From the cell containing the given text, extract its center point as [x, y] coordinate. 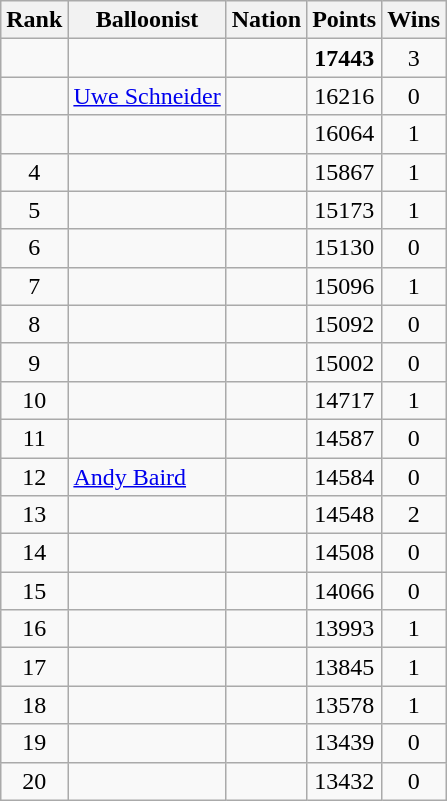
15002 [344, 362]
14508 [344, 553]
19 [34, 743]
16064 [344, 134]
17 [34, 667]
Andy Baird [147, 477]
15173 [344, 210]
5 [34, 210]
15096 [344, 286]
13845 [344, 667]
13439 [344, 743]
13 [34, 515]
18 [34, 705]
Uwe Schneider [147, 96]
12 [34, 477]
4 [34, 172]
8 [34, 324]
13578 [344, 705]
3 [414, 58]
15130 [344, 248]
13993 [344, 629]
Balloonist [147, 20]
14584 [344, 477]
20 [34, 781]
14587 [344, 438]
6 [34, 248]
14548 [344, 515]
Nation [266, 20]
2 [414, 515]
10 [34, 400]
14717 [344, 400]
14 [34, 553]
15 [34, 591]
9 [34, 362]
15092 [344, 324]
11 [34, 438]
Rank [34, 20]
Wins [414, 20]
16216 [344, 96]
15867 [344, 172]
7 [34, 286]
16 [34, 629]
Points [344, 20]
13432 [344, 781]
17443 [344, 58]
14066 [344, 591]
